Output the (x, y) coordinate of the center of the cell containing the given text.  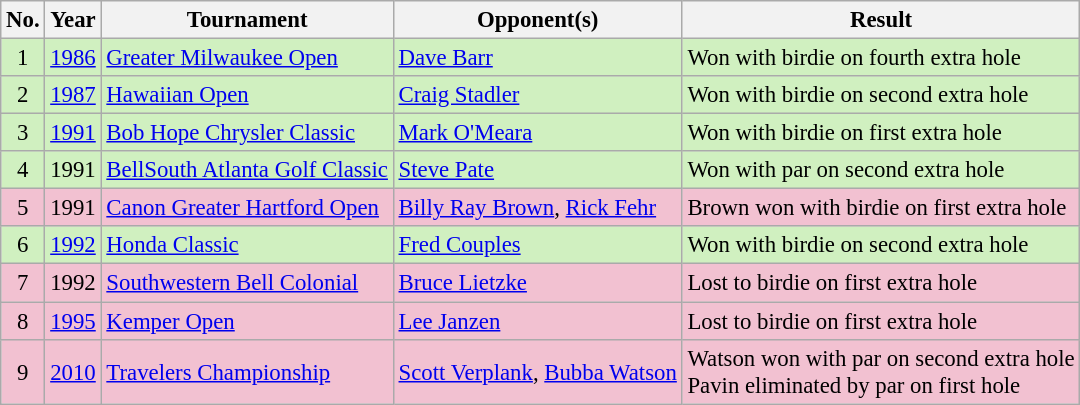
Brown won with birdie on first extra hole (881, 208)
Greater Milwaukee Open (247, 58)
BellSouth Atlanta Golf Classic (247, 170)
Dave Barr (538, 58)
Tournament (247, 20)
Scott Verplank, Bubba Watson (538, 372)
Won with birdie on first extra hole (881, 133)
4 (23, 170)
Mark O'Meara (538, 133)
Bruce Lietzke (538, 283)
6 (23, 245)
7 (23, 283)
3 (23, 133)
1986 (73, 58)
Kemper Open (247, 321)
Lee Janzen (538, 321)
1 (23, 58)
Travelers Championship (247, 372)
Watson won with par on second extra holePavin eliminated by par on first hole (881, 372)
2 (23, 95)
Result (881, 20)
Southwestern Bell Colonial (247, 283)
2010 (73, 372)
Opponent(s) (538, 20)
Craig Stadler (538, 95)
Steve Pate (538, 170)
Year (73, 20)
5 (23, 208)
Billy Ray Brown, Rick Fehr (538, 208)
9 (23, 372)
1987 (73, 95)
1995 (73, 321)
8 (23, 321)
Bob Hope Chrysler Classic (247, 133)
Hawaiian Open (247, 95)
Won with par on second extra hole (881, 170)
Canon Greater Hartford Open (247, 208)
Honda Classic (247, 245)
Fred Couples (538, 245)
Won with birdie on fourth extra hole (881, 58)
No. (23, 20)
